Search for the cell housing the specified text and yield its [X, Y] center coordinate. 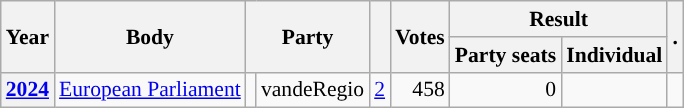
. [675, 36]
Individual [614, 55]
458 [420, 90]
Year [28, 36]
Party [308, 36]
2024 [28, 90]
Votes [420, 36]
European Parliament [150, 90]
0 [506, 90]
Body [150, 36]
2 [380, 90]
vandeRegio [312, 90]
Party seats [506, 55]
Result [559, 19]
